Search for the cell housing the specified text and yield its [X, Y] center coordinate. 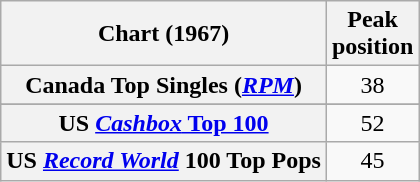
45 [372, 161]
US Record World 100 Top Pops [164, 161]
38 [372, 85]
Canada Top Singles (RPM) [164, 85]
52 [372, 123]
Peakposition [372, 34]
Chart (1967) [164, 34]
US Cashbox Top 100 [164, 123]
